Capture the cell that displays the provided text and extract its (x, y) central coordinate. 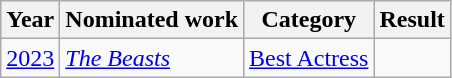
Category (309, 20)
2023 (30, 58)
Nominated work (152, 20)
The Beasts (152, 58)
Result (412, 20)
Best Actress (309, 58)
Year (30, 20)
